Capture the cell that displays the provided text and extract its (X, Y) central coordinate. 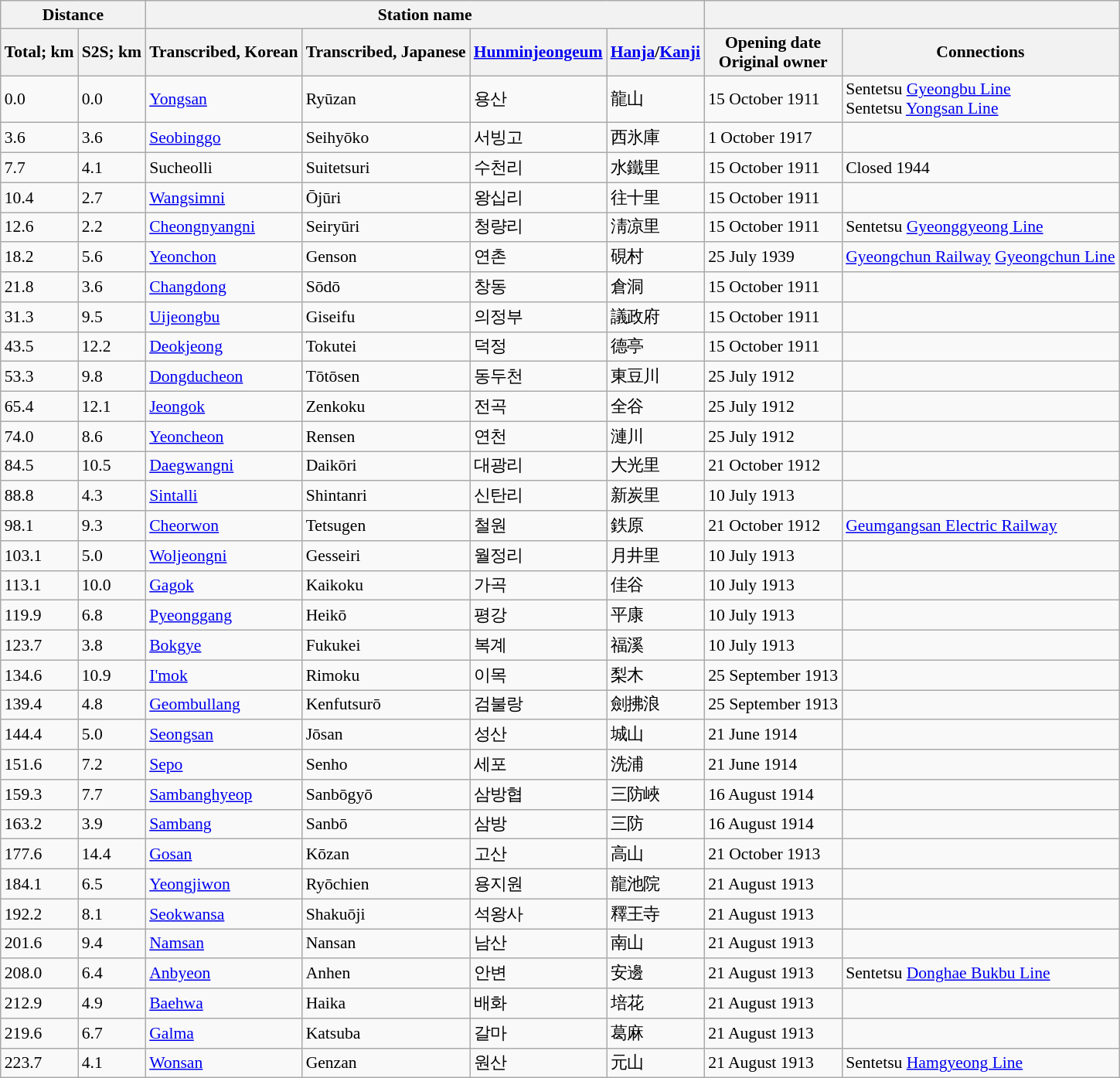
Gyeongchun Railway Gyeongchun Line (980, 258)
梨木 (655, 675)
184.1 (39, 884)
21 October 1913 (773, 855)
龍山 (655, 99)
Seihyōko (386, 138)
고산 (538, 855)
Cheorwon (223, 525)
31.3 (39, 317)
119.9 (39, 615)
Tetsugen (386, 525)
Ōjūri (386, 198)
Senho (386, 765)
163.2 (39, 824)
Kenfutsurō (386, 705)
水鐵里 (655, 168)
Jōsan (386, 736)
Gosan (223, 855)
Rensen (386, 436)
검불랑 (538, 705)
10.4 (39, 198)
Namsan (223, 944)
98.1 (39, 525)
Geombullang (223, 705)
Yeonchon (223, 258)
212.9 (39, 1003)
21.8 (39, 287)
208.0 (39, 974)
培花 (655, 1003)
연천 (538, 436)
청량리 (538, 227)
Galma (223, 1034)
14.4 (112, 855)
德亭 (655, 346)
往十里 (655, 198)
용산 (538, 99)
Daikōri (386, 467)
177.6 (39, 855)
東豆川 (655, 377)
Transcribed, Japanese (386, 53)
大光里 (655, 467)
西氷庫 (655, 138)
Kaikoku (386, 586)
5.6 (112, 258)
Jeongok (223, 406)
세포 (538, 765)
Genson (386, 258)
劍拂浪 (655, 705)
Yongsan (223, 99)
9.3 (112, 525)
2.7 (112, 198)
Katsuba (386, 1034)
Geumgangsan Electric Railway (980, 525)
연촌 (538, 258)
Sepo (223, 765)
대광리 (538, 467)
Heikō (386, 615)
Baehwa (223, 1003)
Gesseiri (386, 556)
88.8 (39, 496)
Tōtōsen (386, 377)
Haika (386, 1003)
Sōdō (386, 287)
8.1 (112, 913)
103.1 (39, 556)
123.7 (39, 646)
Yeongjiwon (223, 884)
Seobinggo (223, 138)
三防峽 (655, 794)
全谷 (655, 406)
2.2 (112, 227)
Daegwangni (223, 467)
Shintanri (386, 496)
漣川 (655, 436)
葛麻 (655, 1034)
134.6 (39, 675)
Seokwansa (223, 913)
Opening dateOriginal owner (773, 53)
安邊 (655, 974)
이목 (538, 675)
Transcribed, Korean (223, 53)
삼방 (538, 824)
144.4 (39, 736)
Ryōchien (386, 884)
鉄原 (655, 525)
Station name (425, 15)
223.7 (39, 1063)
성산 (538, 736)
Sanbō (386, 824)
동두천 (538, 377)
65.4 (39, 406)
Connections (980, 53)
철원 (538, 525)
갈마 (538, 1034)
용지원 (538, 884)
Zenkoku (386, 406)
S2S; km (112, 53)
219.6 (39, 1034)
釋王寺 (655, 913)
佳谷 (655, 586)
Sanbōgyō (386, 794)
8.6 (112, 436)
元山 (655, 1063)
龍池院 (655, 884)
월정리 (538, 556)
Rimoku (386, 675)
Sentetsu Gyeongbu LineSentetsu Yongsan Line (980, 99)
192.2 (39, 913)
151.6 (39, 765)
6.8 (112, 615)
Bokgye (223, 646)
Total; km (39, 53)
6.5 (112, 884)
창동 (538, 287)
月井里 (655, 556)
Sentetsu Donghae Bukbu Line (980, 974)
Pyeonggang (223, 615)
Hanja/Kanji (655, 53)
硯村 (655, 258)
12.6 (39, 227)
왕십리 (538, 198)
10.9 (112, 675)
전곡 (538, 406)
Cheongnyangni (223, 227)
10.5 (112, 467)
덕정 (538, 346)
Genzan (386, 1063)
Hunminjeongeum (538, 53)
4.3 (112, 496)
議政府 (655, 317)
Wangsimni (223, 198)
Sentetsu Hamgyeong Line (980, 1063)
平康 (655, 615)
Seiryūri (386, 227)
201.6 (39, 944)
Yeoncheon (223, 436)
가곡 (538, 586)
배화 (538, 1003)
원산 (538, 1063)
城山 (655, 736)
안변 (538, 974)
福溪 (655, 646)
Ryūzan (386, 99)
서빙고 (538, 138)
복계 (538, 646)
4.9 (112, 1003)
三防 (655, 824)
의정부 (538, 317)
18.2 (39, 258)
淸凉里 (655, 227)
Deokjeong (223, 346)
高山 (655, 855)
Dongducheon (223, 377)
Changdong (223, 287)
南山 (655, 944)
Fukukei (386, 646)
Kōzan (386, 855)
남산 (538, 944)
159.3 (39, 794)
Sambanghyeop (223, 794)
I'mok (223, 675)
12.1 (112, 406)
6.4 (112, 974)
43.5 (39, 346)
평강 (538, 615)
Giseifu (386, 317)
Gagok (223, 586)
139.4 (39, 705)
Closed 1944 (980, 168)
9.5 (112, 317)
10.0 (112, 586)
Sintalli (223, 496)
74.0 (39, 436)
Uijeongbu (223, 317)
Suitetsuri (386, 168)
84.5 (39, 467)
Anbyeon (223, 974)
12.2 (112, 346)
신탄리 (538, 496)
7.2 (112, 765)
Sucheolli (223, 168)
113.1 (39, 586)
Woljeongni (223, 556)
3.9 (112, 824)
Shakuōji (386, 913)
25 July 1939 (773, 258)
9.4 (112, 944)
倉洞 (655, 287)
Distance (73, 15)
53.3 (39, 377)
Sentetsu Gyeonggyeong Line (980, 227)
Nansan (386, 944)
Seongsan (223, 736)
Tokutei (386, 346)
新炭里 (655, 496)
洗浦 (655, 765)
삼방협 (538, 794)
Sambang (223, 824)
Anhen (386, 974)
Wonsan (223, 1063)
9.8 (112, 377)
수천리 (538, 168)
석왕사 (538, 913)
1 October 1917 (773, 138)
3.8 (112, 646)
6.7 (112, 1034)
4.8 (112, 705)
